Find where the given text appears and provide that cell's center as [X, Y] coordinate. 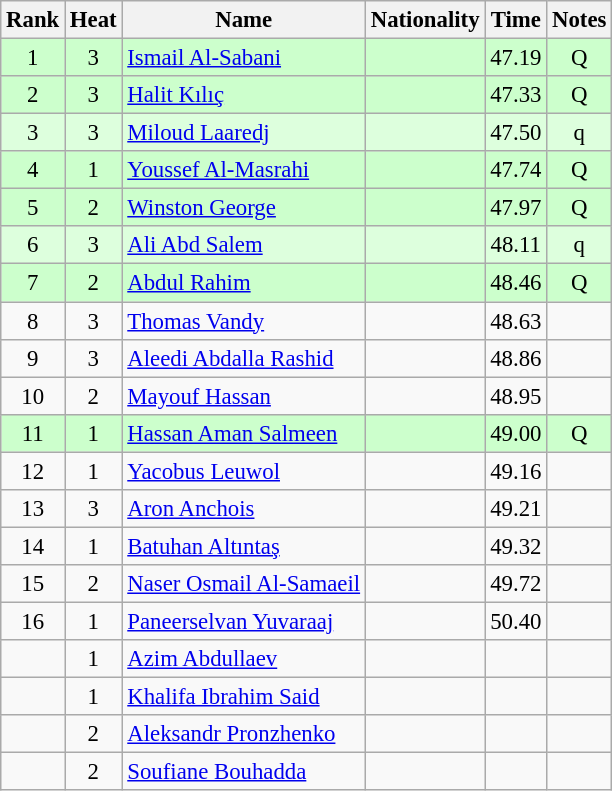
Notes [580, 20]
49.21 [516, 509]
Soufiane Bouhadda [244, 772]
8 [33, 321]
Youssef Al-Masrahi [244, 170]
9 [33, 358]
49.72 [516, 584]
Ali Abd Salem [244, 245]
50.40 [516, 621]
48.46 [516, 283]
Aleksandr Pronzhenko [244, 734]
Ismail Al-Sabani [244, 58]
47.19 [516, 58]
47.33 [516, 95]
10 [33, 396]
48.63 [516, 321]
Batuhan Altıntaş [244, 546]
16 [33, 621]
47.50 [516, 133]
11 [33, 433]
47.97 [516, 208]
12 [33, 471]
48.86 [516, 358]
Winston George [244, 208]
49.32 [516, 546]
Miloud Laaredj [244, 133]
5 [33, 208]
6 [33, 245]
49.16 [516, 471]
Yacobus Leuwol [244, 471]
Name [244, 20]
Nationality [424, 20]
Aron Anchois [244, 509]
15 [33, 584]
7 [33, 283]
Naser Osmail Al-Samaeil [244, 584]
Rank [33, 20]
13 [33, 509]
Thomas Vandy [244, 321]
Abdul Rahim [244, 283]
47.74 [516, 170]
Halit Kılıç [244, 95]
Hassan Aman Salmeen [244, 433]
Paneerselvan Yuvaraaj [244, 621]
Khalifa Ibrahim Said [244, 697]
14 [33, 546]
Time [516, 20]
Aleedi Abdalla Rashid [244, 358]
Azim Abdullaev [244, 659]
48.11 [516, 245]
4 [33, 170]
Mayouf Hassan [244, 396]
48.95 [516, 396]
49.00 [516, 433]
Heat [94, 20]
